Search for the cell housing the specified text and yield its [X, Y] center coordinate. 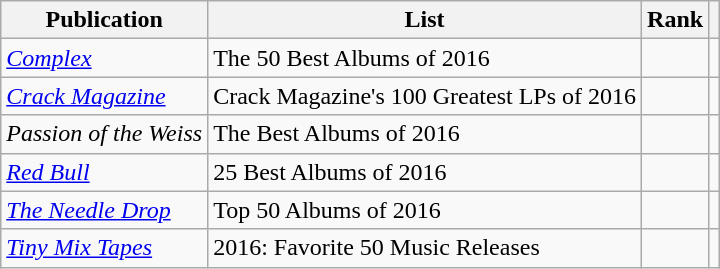
2016: Favorite 50 Music Releases [425, 248]
Crack Magazine's 100 Greatest LPs of 2016 [425, 96]
The Needle Drop [104, 210]
List [425, 20]
Passion of the Weiss [104, 134]
Red Bull [104, 172]
25 Best Albums of 2016 [425, 172]
The 50 Best Albums of 2016 [425, 58]
Crack Magazine [104, 96]
Tiny Mix Tapes [104, 248]
Complex [104, 58]
Rank [676, 20]
The Best Albums of 2016 [425, 134]
Publication [104, 20]
Top 50 Albums of 2016 [425, 210]
